Return [X, Y] of the center of cell containing provided text 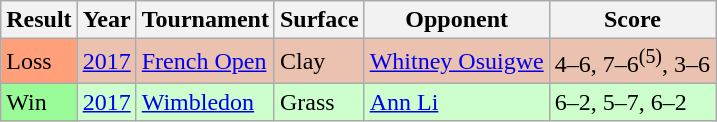
4–6, 7–6(5), 3–6 [632, 62]
Opponent [456, 20]
Wimbledon [205, 102]
Tournament [205, 20]
Win [39, 102]
Whitney Osuigwe [456, 62]
Surface [319, 20]
Score [632, 20]
Clay [319, 62]
Ann Li [456, 102]
Grass [319, 102]
Year [106, 20]
Loss [39, 62]
Result [39, 20]
French Open [205, 62]
6–2, 5–7, 6–2 [632, 102]
